Pinpoint the cell where the given text exists, returning its (x, y) midpoint coordinate. 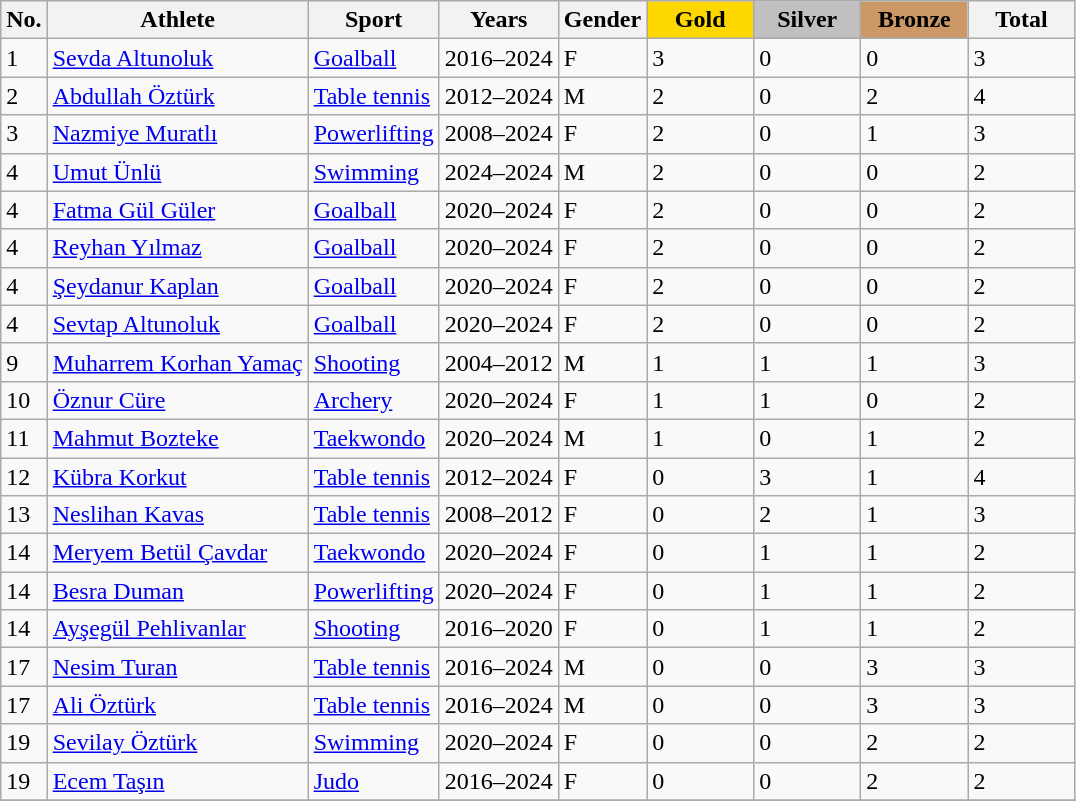
Fatma Gül Güler (178, 210)
Gender (602, 20)
13 (24, 515)
Archery (374, 400)
Nesim Turan (178, 667)
Öznur Cüre (178, 400)
Besra Duman (178, 591)
2016–2020 (498, 629)
2008–2024 (498, 134)
Neslihan Kavas (178, 515)
Ecem Taşın (178, 781)
Mahmut Bozteke (178, 438)
Umut Ünlü (178, 172)
Ali Öztürk (178, 705)
Sevtap Altunoluk (178, 324)
11 (24, 438)
Judo (374, 781)
Total (1022, 20)
Years (498, 20)
2004–2012 (498, 362)
Reyhan Yılmaz (178, 248)
Abdullah Öztürk (178, 96)
No. (24, 20)
Şeydanur Kaplan (178, 286)
Muharrem Korhan Yamaç (178, 362)
Bronze (914, 20)
2024–2024 (498, 172)
Meryem Betül Çavdar (178, 553)
Gold (700, 20)
9 (24, 362)
Ayşegül Pehlivanlar (178, 629)
Sport (374, 20)
Athlete (178, 20)
10 (24, 400)
Sevilay Öztürk (178, 743)
Nazmiye Muratlı (178, 134)
12 (24, 477)
Silver (808, 20)
Sevda Altunoluk (178, 58)
Kübra Korkut (178, 477)
2008–2012 (498, 515)
